Determine the [X, Y] coordinate at the center of the cell enclosing the given text.  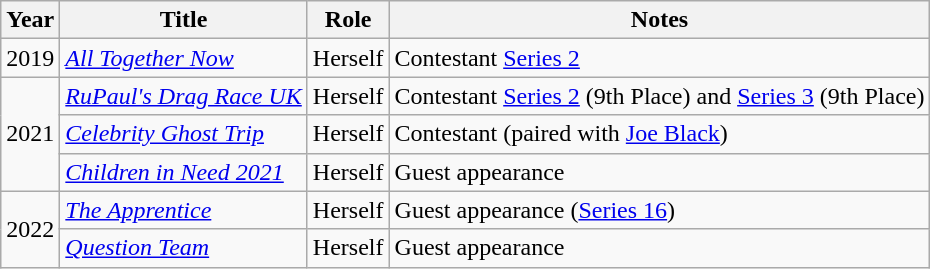
Year [30, 20]
Contestant (paired with Joe Black) [660, 134]
The Apprentice [184, 210]
2019 [30, 58]
2021 [30, 134]
Title [184, 20]
RuPaul's Drag Race UK [184, 96]
All Together Now [184, 58]
Contestant Series 2 (9th Place) and Series 3 (9th Place) [660, 96]
Guest appearance (Series 16) [660, 210]
Role [348, 20]
Celebrity Ghost Trip [184, 134]
Question Team [184, 248]
Notes [660, 20]
Children in Need 2021 [184, 172]
2022 [30, 229]
Contestant Series 2 [660, 58]
